Scan for the cell matching the given text and deliver its (X, Y) coordinate at center. 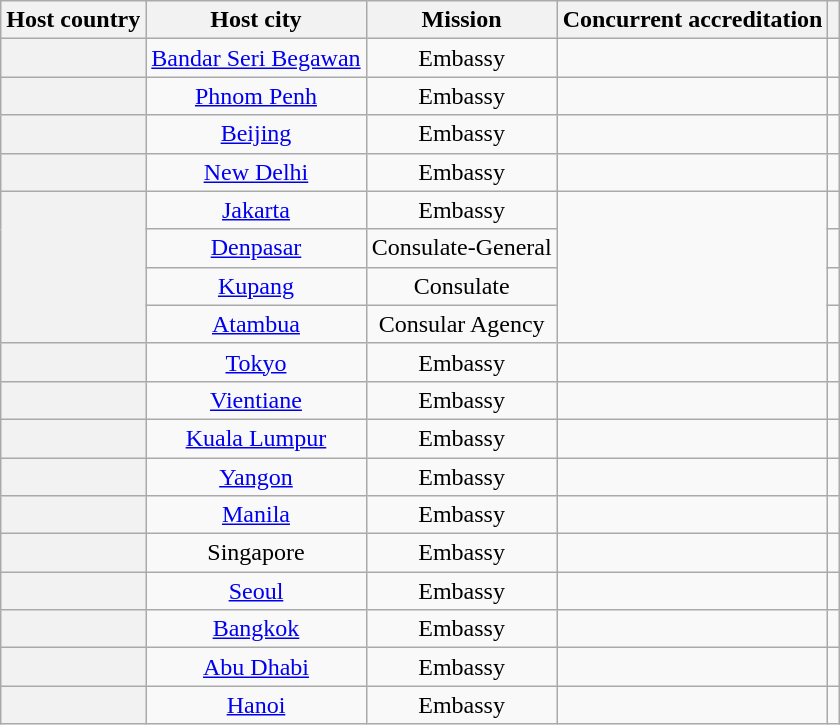
Kuala Lumpur (256, 438)
Denpasar (256, 248)
Mission (462, 20)
Host country (74, 20)
Beijing (256, 134)
Seoul (256, 591)
Hanoi (256, 705)
Consular Agency (462, 324)
Phnom Penh (256, 96)
Bandar Seri Begawan (256, 58)
Tokyo (256, 362)
Consulate (462, 286)
Host city (256, 20)
Singapore (256, 553)
Yangon (256, 477)
New Delhi (256, 172)
Jakarta (256, 210)
Vientiane (256, 400)
Kupang (256, 286)
Atambua (256, 324)
Concurrent accreditation (692, 20)
Manila (256, 515)
Bangkok (256, 629)
Consulate-General (462, 248)
Abu Dhabi (256, 667)
